Locate the cell with the specified text and output its [X, Y] center coordinate. 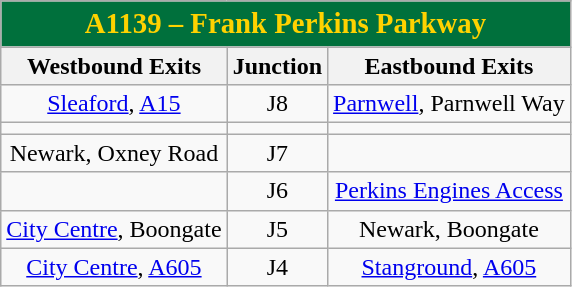
J8 [277, 104]
Junction [277, 66]
Newark, Boongate [450, 229]
Perkins Engines Access [450, 191]
City Centre, Boongate [114, 229]
Newark, Oxney Road [114, 153]
City Centre, A605 [114, 267]
J4 [277, 267]
A1139 – Frank Perkins Parkway [286, 24]
J6 [277, 191]
J5 [277, 229]
Stanground, A605 [450, 267]
Parnwell, Parnwell Way [450, 104]
J7 [277, 153]
Westbound Exits [114, 66]
Eastbound Exits [450, 66]
Sleaford, A15 [114, 104]
